From the cell containing the given text, extract its center point as (x, y) coordinate. 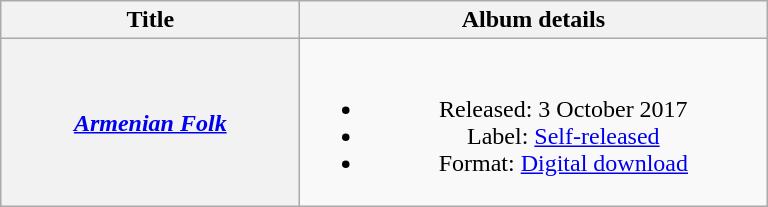
Title (150, 20)
Album details (534, 20)
Armenian Folk (150, 122)
Released: 3 October 2017Label: Self-releasedFormat: Digital download (534, 122)
